Detect which cell encompasses the target text, then output its (X, Y) center coordinate. 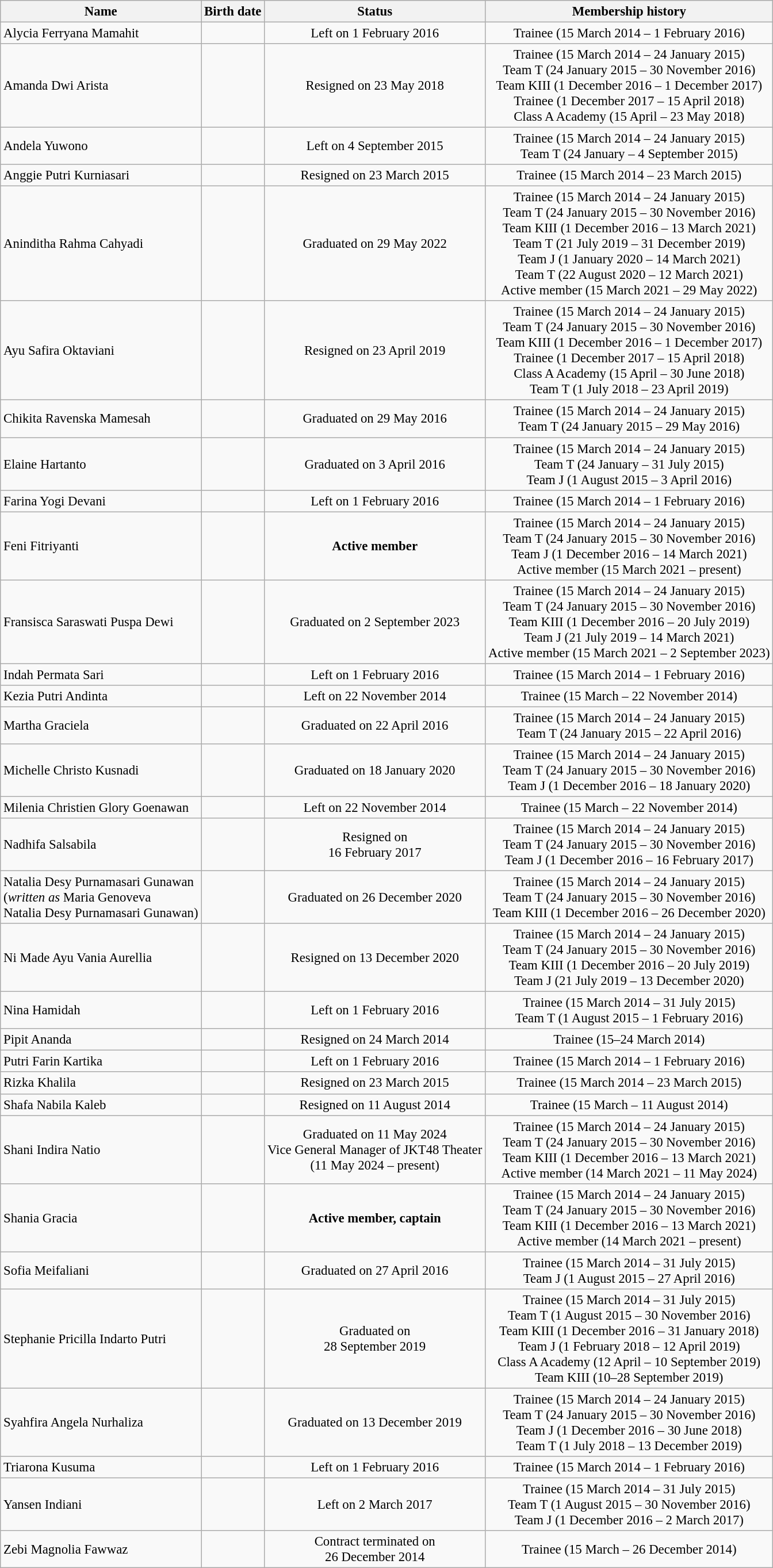
Syahfira Angela Nurhaliza (101, 1423)
Natalia Desy Purnamasari Gunawan(written as Maria Genoveva Natalia Desy Purnamasari Gunawan) (101, 898)
Trainee (15 March 2014 – 24 January 2015)Team T (24 January 2015 – 30 November 2016)Team KIII (1 December 2016 – 26 December 2020) (629, 898)
Feni Fitriyanti (101, 546)
Sofia Meifaliani (101, 1271)
Graduated on28 September 2019 (375, 1339)
Shafa Nabila Kaleb (101, 1105)
Fransisca Saraswati Puspa Dewi (101, 622)
Active member (375, 546)
Graduated on 26 December 2020 (375, 898)
Resigned on 24 March 2014 (375, 1040)
Indah Permata Sari (101, 674)
Graduated on 2 September 2023 (375, 622)
Amanda Dwi Arista (101, 86)
Ni Made Ayu Vania Aurellia (101, 958)
Left on 4 September 2015 (375, 146)
Putri Farin Kartika (101, 1061)
Triarona Kusuma (101, 1467)
Shani Indira Natio (101, 1150)
Kezia Putri Andinta (101, 696)
Nina Hamidah (101, 1011)
Graduated on 29 May 2016 (375, 419)
Resigned on 11 August 2014 (375, 1105)
Milenia Christien Glory Goenawan (101, 807)
Aninditha Rahma Cahyadi (101, 244)
Ayu Safira Oktaviani (101, 351)
Active member, captain (375, 1218)
Anggie Putri Kurniasari (101, 175)
Trainee (15 March 2014 – 24 January 2015)Team T (24 January – 31 July 2015)Team J (1 August 2015 – 3 April 2016) (629, 464)
Elaine Hartanto (101, 464)
Zebi Magnolia Fawwaz (101, 1549)
Birth date (233, 11)
Contract terminated on26 December 2014 (375, 1549)
Alycia Ferryana Mamahit (101, 33)
Resigned on16 February 2017 (375, 845)
Farina Yogi Devani (101, 501)
Graduated on 29 May 2022 (375, 244)
Graduated on 13 December 2019 (375, 1423)
Graduated on 18 January 2020 (375, 770)
Graduated on 11 May 2024Vice General Manager of JKT48 Theater(11 May 2024 – present) (375, 1150)
Rizka Khalila (101, 1083)
Trainee (15 March – 11 August 2014) (629, 1105)
Resigned on 23 April 2019 (375, 351)
Trainee (15 March 2014 – 24 January 2015)Team T (24 January 2015 – 30 November 2016)Team J (1 December 2016 – 18 January 2020) (629, 770)
Resigned on 23 May 2018 (375, 86)
Trainee (15 March 2014 – 24 January 2015)Team T (24 January 2015 – 30 November 2016)Team J (1 December 2016 – 16 February 2017) (629, 845)
Status (375, 11)
Chikita Ravenska Mamesah (101, 419)
Graduated on 27 April 2016 (375, 1271)
Graduated on 22 April 2016 (375, 726)
Trainee (15 March 2014 – 31 July 2015)Team J (1 August 2015 – 27 April 2016) (629, 1271)
Shania Gracia (101, 1218)
Trainee (15 March – 26 December 2014) (629, 1549)
Trainee (15 March 2014 – 31 July 2015)Team T (1 August 2015 – 1 February 2016) (629, 1011)
Martha Graciela (101, 726)
Membership history (629, 11)
Trainee (15 March 2014 – 24 January 2015)Team T (24 January – 4 September 2015) (629, 146)
Trainee (15 March 2014 – 24 January 2015)Team T (24 January 2015 – 22 April 2016) (629, 726)
Yansen Indiani (101, 1504)
Andela Yuwono (101, 146)
Left on 2 March 2017 (375, 1504)
Michelle Christo Kusnadi (101, 770)
Trainee (15–24 March 2014) (629, 1040)
Stephanie Pricilla Indarto Putri (101, 1339)
Trainee (15 March 2014 – 31 July 2015)Team T (1 August 2015 – 30 November 2016)Team J (1 December 2016 – 2 March 2017) (629, 1504)
Resigned on 13 December 2020 (375, 958)
Name (101, 11)
Nadhifa Salsabila (101, 845)
Graduated on 3 April 2016 (375, 464)
Pipit Ananda (101, 1040)
Trainee (15 March 2014 – 24 January 2015)Team T (24 January 2015 – 29 May 2016) (629, 419)
